For the text-containing cell, return its midpoint in (X, Y) coordinate format. 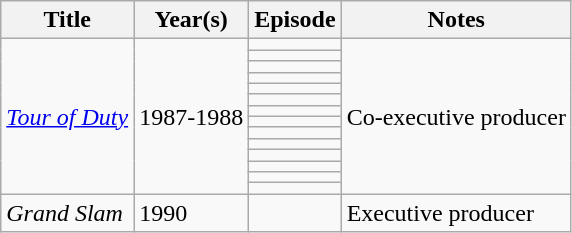
Executive producer (456, 213)
Grand Slam (68, 213)
Year(s) (192, 20)
Episode (295, 20)
Co-executive producer (456, 116)
Notes (456, 20)
1987-1988 (192, 116)
Title (68, 20)
1990 (192, 213)
Tour of Duty (68, 116)
